Find where the given text appears and provide that cell's center as [x, y] coordinate. 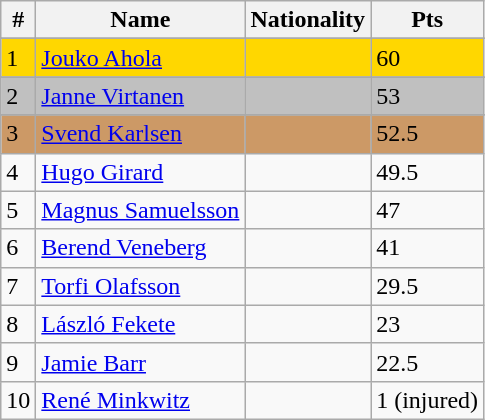
60 [428, 58]
Svend Karlsen [140, 134]
9 [18, 362]
23 [428, 324]
47 [428, 210]
1 (injured) [428, 400]
Janne Virtanen [140, 96]
49.5 [428, 172]
10 [18, 400]
3 [18, 134]
Torfi Olafsson [140, 286]
7 [18, 286]
41 [428, 248]
6 [18, 248]
4 [18, 172]
René Minkwitz [140, 400]
22.5 [428, 362]
5 [18, 210]
Jamie Barr [140, 362]
8 [18, 324]
Jouko Ahola [140, 58]
52.5 [428, 134]
2 [18, 96]
1 [18, 58]
Nationality [308, 20]
László Fekete [140, 324]
Pts [428, 20]
Berend Veneberg [140, 248]
53 [428, 96]
# [18, 20]
29.5 [428, 286]
Magnus Samuelsson [140, 210]
Name [140, 20]
Hugo Girard [140, 172]
